Capture the cell that displays the provided text and extract its (x, y) central coordinate. 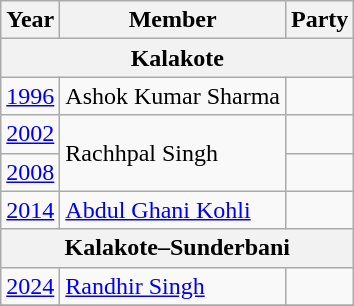
2014 (30, 210)
Ashok Kumar Sharma (173, 96)
Year (30, 20)
2008 (30, 172)
1996 (30, 96)
2024 (30, 286)
Kalakote–Sunderbani (178, 248)
Kalakote (178, 58)
Party (320, 20)
2002 (30, 134)
Member (173, 20)
Randhir Singh (173, 286)
Rachhpal Singh (173, 153)
Abdul Ghani Kohli (173, 210)
